Search for the cell housing the specified text and yield its [x, y] center coordinate. 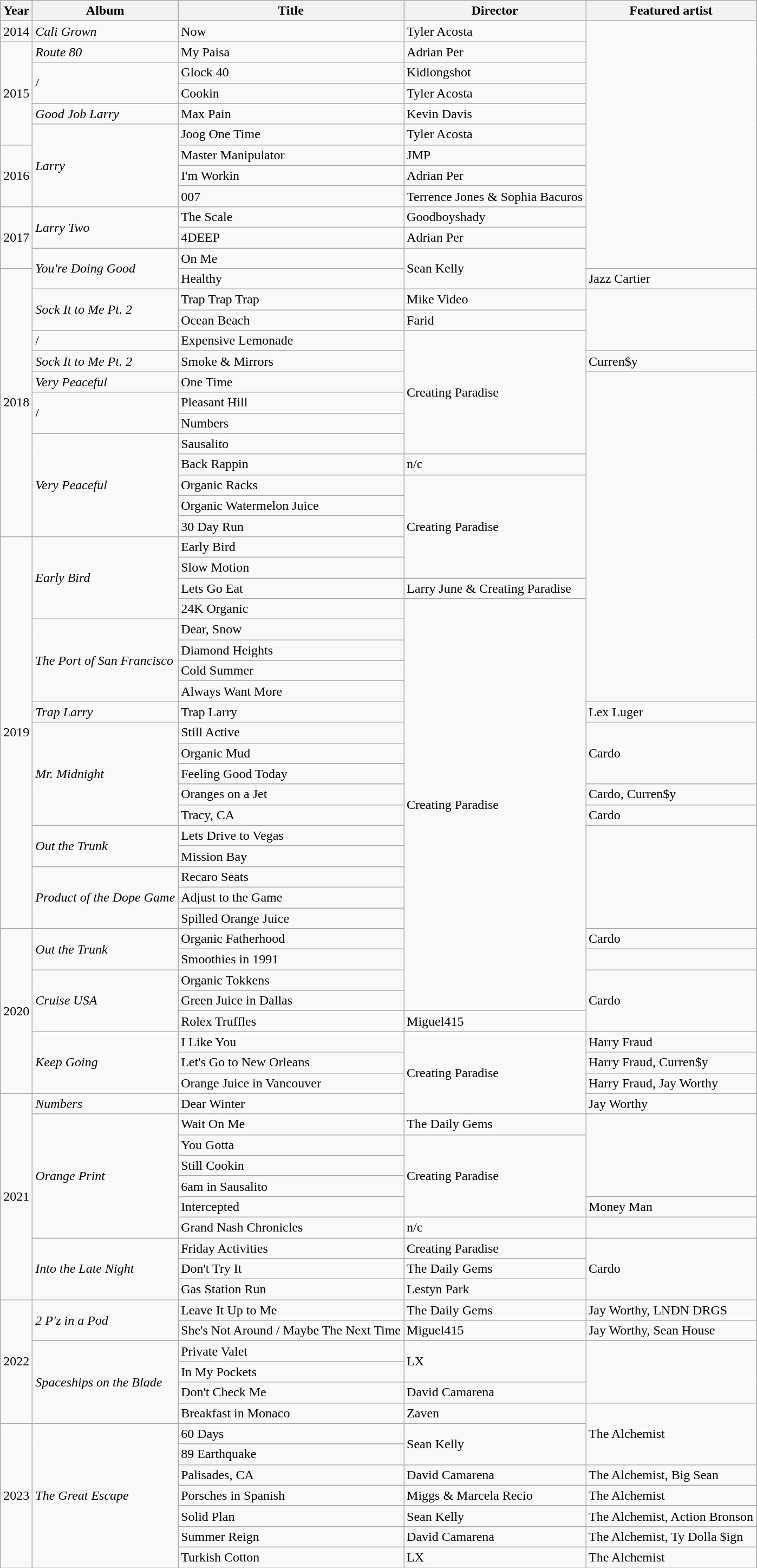
Friday Activities [291, 1248]
On Me [291, 258]
Tracy, CA [291, 815]
Kevin Davis [495, 114]
Farid [495, 320]
Always Want More [291, 691]
Smoke & Mirrors [291, 361]
89 Earthquake [291, 1454]
Jay Worthy, LNDN DRGS [671, 1310]
24K Organic [291, 609]
I'm Workin [291, 176]
Director [495, 11]
Rolex Truffles [291, 1021]
Larry [105, 165]
Don't Check Me [291, 1392]
Organic Tokkens [291, 980]
Spilled Orange Juice [291, 918]
Jazz Cartier [671, 279]
Dear, Snow [291, 630]
Let's Go to New Orleans [291, 1062]
Cali Grown [105, 31]
Lestyn Park [495, 1290]
Breakfast in Monaco [291, 1413]
Grand Nash Chronicles [291, 1227]
2014 [16, 31]
Curren$y [671, 361]
Slow Motion [291, 567]
Glock 40 [291, 73]
Cookin [291, 93]
Oranges on a Jet [291, 794]
Product of the Dope Game [105, 897]
My Paisa [291, 52]
Mission Bay [291, 856]
Title [291, 11]
Now [291, 31]
Keep Going [105, 1062]
Larry June & Creating Paradise [495, 588]
Organic Racks [291, 485]
Porsches in Spanish [291, 1495]
Harry Fraud [671, 1042]
6am in Sausalito [291, 1186]
The Port of San Francisco [105, 660]
Solid Plan [291, 1516]
Kidlongshot [495, 73]
Jay Worthy [671, 1104]
Diamond Heights [291, 650]
Orange Print [105, 1176]
Larry Two [105, 227]
Wait On Me [291, 1124]
Adjust to the Game [291, 897]
Organic Watermelon Juice [291, 506]
Jay Worthy, Sean House [671, 1331]
2016 [16, 176]
Palisades, CA [291, 1475]
Good Job Larry [105, 114]
Master Manipulator [291, 155]
2023 [16, 1495]
The Alchemist, Action Bronson [671, 1516]
Featured artist [671, 11]
Route 80 [105, 52]
Cold Summer [291, 671]
Year [16, 11]
You Gotta [291, 1145]
Gas Station Run [291, 1290]
30 Day Run [291, 526]
Healthy [291, 279]
60 Days [291, 1434]
Private Valet [291, 1351]
Lex Luger [671, 712]
Don't Try It [291, 1269]
007 [291, 196]
Zaven [495, 1413]
Lets Go Eat [291, 588]
Still Cookin [291, 1165]
One Time [291, 382]
Harry Fraud, Jay Worthy [671, 1083]
4DEEP [291, 237]
2019 [16, 733]
Intercepted [291, 1207]
2021 [16, 1196]
Max Pain [291, 114]
Mike Video [495, 300]
Terrence Jones & Sophia Bacuros [495, 196]
Cruise USA [105, 1001]
Recaro Seats [291, 877]
Album [105, 11]
Goodboyshady [495, 217]
Cardo, Curren$y [671, 794]
2 P'z in a Pod [105, 1320]
Miggs & Marcela Recio [495, 1495]
2017 [16, 237]
2022 [16, 1362]
The Scale [291, 217]
Orange Juice in Vancouver [291, 1083]
2020 [16, 1011]
In My Pockets [291, 1372]
Trap Trap Trap [291, 300]
Joog One Time [291, 134]
I Like You [291, 1042]
Feeling Good Today [291, 774]
Leave It Up to Me [291, 1310]
Smoothies in 1991 [291, 960]
2018 [16, 403]
Sausalito [291, 444]
JMP [495, 155]
Spaceships on the Blade [105, 1382]
Organic Fatherhood [291, 939]
The Great Escape [105, 1495]
The Alchemist, Ty Dolla $ign [671, 1537]
Summer Reign [291, 1537]
The Alchemist, Big Sean [671, 1475]
Pleasant Hill [291, 403]
Harry Fraud, Curren$y [671, 1062]
Turkish Cotton [291, 1557]
Back Rappin [291, 464]
She's Not Around / Maybe The Next Time [291, 1331]
2015 [16, 93]
Into the Late Night [105, 1268]
Lets Drive to Vegas [291, 835]
Expensive Lemonade [291, 341]
You're Doing Good [105, 269]
Money Man [671, 1207]
Dear Winter [291, 1104]
Green Juice in Dallas [291, 1001]
Organic Mud [291, 753]
Ocean Beach [291, 320]
Still Active [291, 733]
Mr. Midnight [105, 774]
